Find where the given text appears and provide that cell's center as [X, Y] coordinate. 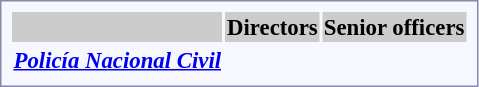
Directors [273, 27]
Senior officers [394, 27]
Policía Nacional Civil [118, 60]
